Identify which cell holds the provided text, then report its (X, Y) central coordinate. 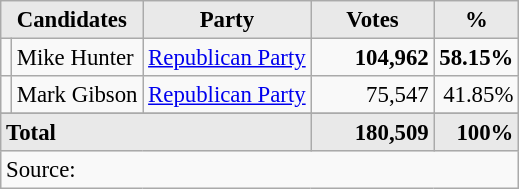
Source: (260, 170)
Party (227, 20)
Total (156, 133)
100% (476, 133)
104,962 (372, 58)
Candidates (72, 20)
58.15% (476, 58)
Mike Hunter (76, 58)
180,509 (372, 133)
41.85% (476, 95)
% (476, 20)
Mark Gibson (76, 95)
Votes (372, 20)
75,547 (372, 95)
